Detect which cell encompasses the target text, then output its [x, y] center coordinate. 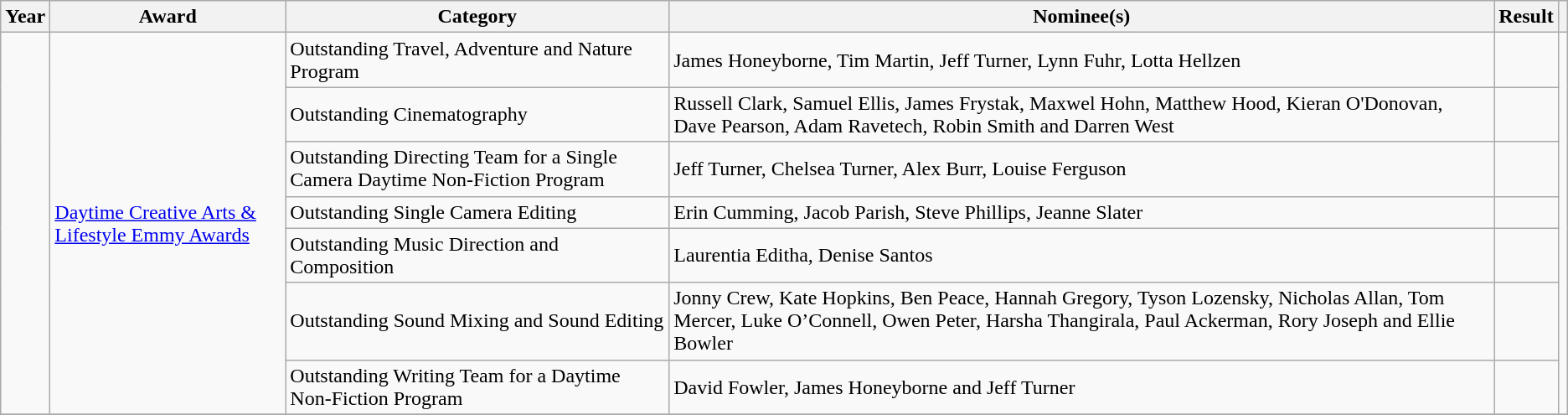
David Fowler, James Honeyborne and Jeff Turner [1082, 387]
Result [1526, 17]
Outstanding Sound Mixing and Sound Editing [477, 321]
Outstanding Music Direction and Composition [477, 255]
Outstanding Writing Team for a Daytime Non-Fiction Program [477, 387]
Daytime Creative Arts & Lifestyle Emmy Awards [168, 223]
Year [25, 17]
Outstanding Cinematography [477, 114]
Russell Clark, Samuel Ellis, James Frystak, Maxwel Hohn, Matthew Hood, Kieran O'Donovan, Dave Pearson, Adam Ravetech, Robin Smith and Darren West [1082, 114]
Award [168, 17]
James Honeyborne, Tim Martin, Jeff Turner, Lynn Fuhr, Lotta Hellzen [1082, 60]
Outstanding Directing Team for a Single Camera Daytime Non-Fiction Program [477, 169]
Laurentia Editha, Denise Santos [1082, 255]
Category [477, 17]
Nominee(s) [1082, 17]
Outstanding Travel, Adventure and Nature Program [477, 60]
Outstanding Single Camera Editing [477, 212]
Jeff Turner, Chelsea Turner, Alex Burr, Louise Ferguson [1082, 169]
Erin Cumming, Jacob Parish, Steve Phillips, Jeanne Slater [1082, 212]
